Scan for the cell matching the given text and deliver its [X, Y] coordinate at center. 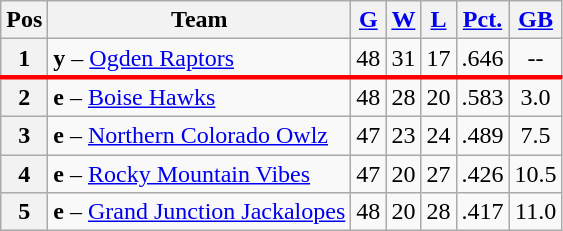
7.5 [536, 135]
23 [404, 135]
.489 [482, 135]
L [438, 20]
.583 [482, 97]
G [368, 20]
10.5 [536, 173]
Pct. [482, 20]
11.0 [536, 212]
3 [24, 135]
17 [438, 58]
.426 [482, 173]
e – Grand Junction Jackalopes [200, 212]
Team [200, 20]
GB [536, 20]
27 [438, 173]
5 [24, 212]
e – Boise Hawks [200, 97]
.646 [482, 58]
y – Ogden Raptors [200, 58]
e – Northern Colorado Owlz [200, 135]
24 [438, 135]
3.0 [536, 97]
.417 [482, 212]
Pos [24, 20]
-- [536, 58]
2 [24, 97]
31 [404, 58]
1 [24, 58]
W [404, 20]
e – Rocky Mountain Vibes [200, 173]
4 [24, 173]
